Return [x, y] of the center of cell containing provided text 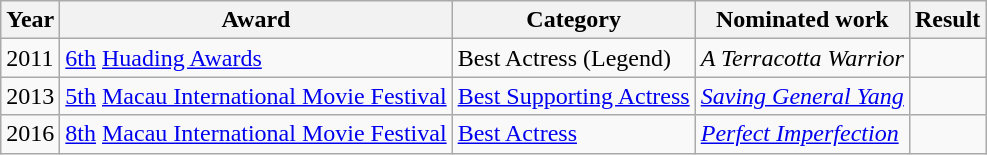
Result [947, 20]
Best Supporting Actress [574, 96]
2013 [30, 96]
A Terracotta Warrior [802, 58]
Best Actress [574, 134]
Perfect Imperfection [802, 134]
Category [574, 20]
Nominated work [802, 20]
Best Actress (Legend) [574, 58]
Year [30, 20]
2011 [30, 58]
2016 [30, 134]
8th Macau International Movie Festival [256, 134]
Saving General Yang [802, 96]
Award [256, 20]
5th Macau International Movie Festival [256, 96]
6th Huading Awards [256, 58]
